Scan for the cell matching the given text and deliver its [X, Y] coordinate at center. 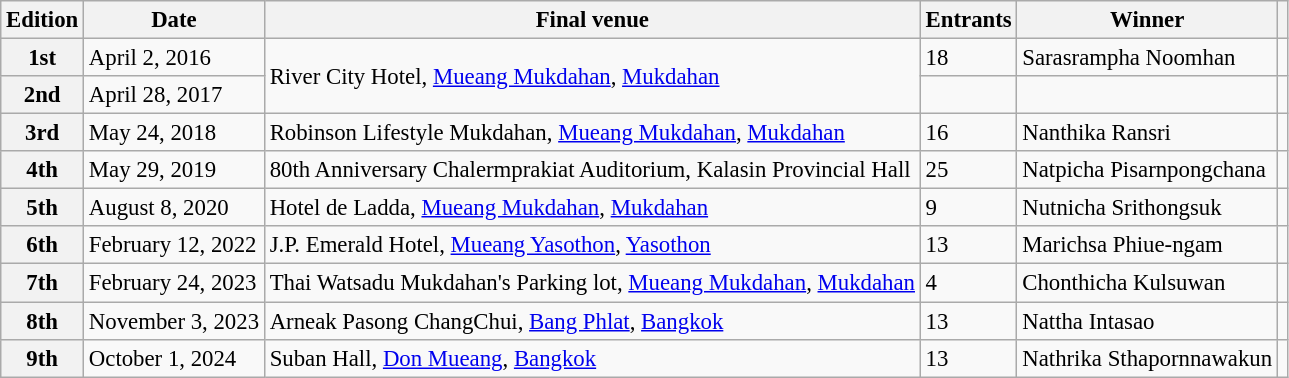
25 [968, 170]
Hotel de Ladda, Mueang Mukdahan, Mukdahan [592, 208]
February 12, 2022 [174, 245]
November 3, 2023 [174, 321]
Nanthika Ransri [1148, 133]
Robinson Lifestyle Mukdahan, Mueang Mukdahan, Mukdahan [592, 133]
Winner [1148, 20]
6th [42, 245]
Entrants [968, 20]
7th [42, 283]
April 28, 2017 [174, 95]
9 [968, 208]
April 2, 2016 [174, 58]
1st [42, 58]
3rd [42, 133]
Edition [42, 20]
Chonthicha Kulsuwan [1148, 283]
Sarasrampha Noomhan [1148, 58]
August 8, 2020 [174, 208]
Suban Hall, Don Mueang, Bangkok [592, 358]
18 [968, 58]
4th [42, 170]
9th [42, 358]
Marichsa Phiue-ngam [1148, 245]
16 [968, 133]
2nd [42, 95]
Natpicha Pisarnpongchana [1148, 170]
Nathrika Sthapornnawakun [1148, 358]
80th Anniversary Chalermprakiat Auditorium, Kalasin Provincial Hall [592, 170]
Date [174, 20]
Thai Watsadu Mukdahan's Parking lot, Mueang Mukdahan, Mukdahan [592, 283]
J.P. Emerald Hotel, Mueang Yasothon, Yasothon [592, 245]
Nutnicha Srithongsuk [1148, 208]
8th [42, 321]
River City Hotel, Mueang Mukdahan, Mukdahan [592, 76]
5th [42, 208]
October 1, 2024 [174, 358]
4 [968, 283]
May 24, 2018 [174, 133]
Arneak Pasong ChangChui, Bang Phlat, Bangkok [592, 321]
Final venue [592, 20]
May 29, 2019 [174, 170]
Nattha Intasao [1148, 321]
February 24, 2023 [174, 283]
